Determine the (x, y) coordinate at the center of the cell enclosing the given text.  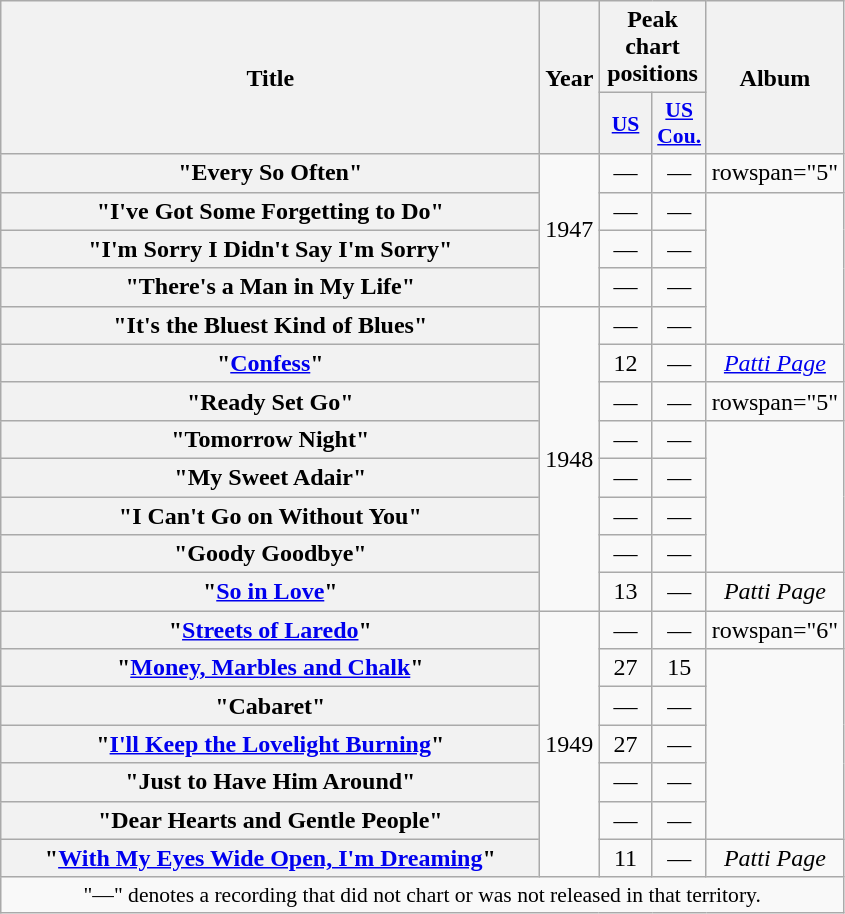
Title (270, 78)
"There's a Man in My Life" (270, 287)
"So in Love" (270, 592)
1947 (570, 230)
"My Sweet Adair" (270, 477)
12 (626, 363)
"Streets of Laredo" (270, 630)
"I'll Keep the Lovelight Burning" (270, 744)
Year (570, 78)
13 (626, 592)
"Dear Hearts and Gentle People" (270, 820)
1949 (570, 744)
"With My Eyes Wide Open, I'm Dreaming" (270, 858)
"—" denotes a recording that did not chart or was not released in that territory. (422, 895)
11 (626, 858)
"I've Got Some Forgetting to Do" (270, 211)
"I'm Sorry I Didn't Say I'm Sorry" (270, 249)
"Money, Marbles and Chalk" (270, 668)
"Just to Have Him Around" (270, 782)
USCou. (679, 124)
15 (679, 668)
"Confess" (270, 363)
"Goody Goodbye" (270, 554)
"Cabaret" (270, 706)
"I Can't Go on Without You" (270, 515)
"Ready Set Go" (270, 401)
1948 (570, 458)
"Tomorrow Night" (270, 439)
US (626, 124)
rowspan="6" (775, 630)
"Every So Often" (270, 173)
Album (775, 78)
"It's the Bluest Kind of Blues" (270, 325)
Peak chartpositions (652, 47)
